For the text-containing cell, return its midpoint in (x, y) coordinate format. 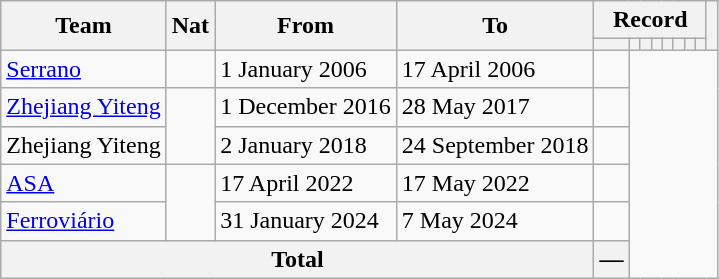
31 January 2024 (306, 221)
17 April 2006 (495, 69)
From (306, 26)
1 December 2016 (306, 107)
28 May 2017 (495, 107)
7 May 2024 (495, 221)
17 April 2022 (306, 183)
Total (298, 259)
— (612, 259)
Serrano (84, 69)
Ferroviário (84, 221)
2 January 2018 (306, 145)
Record (650, 20)
To (495, 26)
ASA (84, 183)
1 January 2006 (306, 69)
Nat (190, 26)
17 May 2022 (495, 183)
Team (84, 26)
24 September 2018 (495, 145)
